Identify which cell holds the provided text, then report its [X, Y] central coordinate. 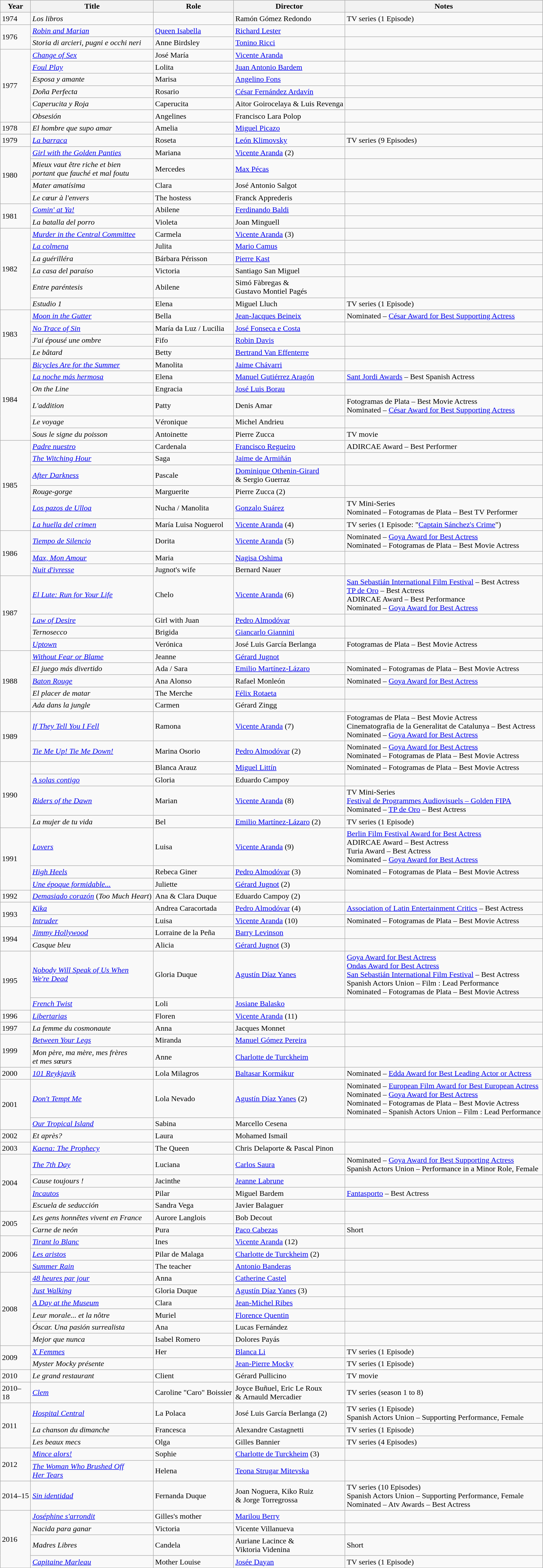
Marguerite [193, 492]
TV series (1 Episode: "Captain Sánchez's Crime") [443, 524]
Josiane Balasko [289, 1004]
The hostess [193, 198]
Juan Antonio Bardem [289, 67]
Los pazos de Ulloa [92, 508]
Florence Quentin [289, 1315]
Carmela [193, 234]
José Fonseca e Costa [289, 328]
TV series (1 Episode)Spanish Actors Union – Supporting Performance, Female [443, 1413]
Brigida [193, 632]
Amelia [193, 128]
1992 [15, 896]
Murder in the Central Committee [92, 234]
Floren [193, 1016]
Miguel Bardem [289, 1193]
Robin Davis [289, 340]
TV series (10 Episodes)Spanish Actors Union – Supporting Performance, FemaleNominated – Atv Awards – Best Actress [443, 1496]
48 heures par jour [92, 1278]
1987 [15, 613]
Leur morale... et la nôtre [92, 1315]
Chris Delaporte & Pascal Pinon [289, 1148]
Joyce Buñuel, Eric Le Roux& Arnauld Mercadier [289, 1393]
Helena [193, 1471]
Marilou Berry [289, 1516]
Teona Strugar Mitevska [289, 1471]
After Darkness [92, 475]
Title [92, 6]
Cause toujours ! [92, 1181]
Lorraine de la Peña [193, 933]
Pilar de Malaga [193, 1254]
Carne de neón [92, 1230]
Denis Amar [289, 406]
Vicente Aranda (9) [289, 847]
Une époque formidable... [92, 884]
Nominated – Goya Award for Best Supporting ActressSpanish Actors Union – Performance in a Minor Role, Female [443, 1165]
Simó Fàbregas & Gustavo Montiel Pagés [289, 287]
José Luis García Berlanga (2) [289, 1413]
Jacinthe [193, 1181]
2010 [15, 1376]
Entre paréntesis [92, 287]
Our Tropical Island [92, 1124]
Bella [193, 316]
Madres Libres [92, 1545]
Hospital Central [92, 1413]
No Trace of Sin [92, 328]
Role [193, 6]
Muriel [193, 1315]
Pilar [193, 1193]
TV series (season 1 to 8) [443, 1393]
Bob Decout [289, 1218]
Notes [443, 6]
Candela [193, 1545]
Law of Desire [92, 620]
Manolita [193, 364]
Marina Osorio [193, 751]
2000 [15, 1073]
Alicia [193, 945]
La femme du cosmonaute [92, 1028]
Blanca Arauz [193, 768]
José María [193, 55]
Dominique Othenin-Girard& Sergio Guerraz [289, 475]
Charlotte de Turckheim (3) [289, 1454]
Franck Apprederis [289, 198]
Ferdinando Baldi [289, 210]
Maria [193, 557]
Carmen [193, 705]
Caroline "Caro" Boissier [193, 1393]
If They Tell You I Fell [92, 726]
Sous le signe du poisson [92, 434]
Anne Birdsley [193, 43]
José Luis Borau [289, 389]
Her [193, 1351]
Eduardo Campoy (2) [289, 896]
Bárbara Périsson [193, 259]
La Polaca [193, 1413]
Gérard Jugnot (2) [289, 884]
2011 [15, 1425]
2012 [15, 1464]
Ana & Clara Duque [193, 896]
TV series (9 Episodes) [443, 140]
1986 [15, 553]
Mejor que nunca [92, 1339]
Casque bleu [92, 945]
Jeanne Labrune [289, 1181]
Jaime Chávarri [289, 364]
Antonio Banderas [289, 1266]
Cardenala [193, 446]
Fotogramas de Plata – Best Movie ActressNominated – César Award for Best Supporting Actress [443, 406]
1981 [15, 216]
Jimmy Hollywood [92, 933]
1983 [15, 334]
Sophie [193, 1454]
Ternosecco [92, 632]
2006 [15, 1254]
Marcello Cesena [289, 1124]
Aitor Goirocelaya & Luis Revenga [289, 104]
Laura [193, 1136]
Vicente Aranda (7) [289, 726]
Manuel Gutiérrez Aragón [289, 377]
Charlotte de Turckheim (2) [289, 1254]
Bicycles Are for the Summer [92, 364]
Riders of the Dawn [92, 801]
León Klimovsky [289, 140]
Vicente Aranda (3) [289, 234]
Jean-Michel Ribes [289, 1303]
Gilles's mother [193, 1516]
Jean-Jacques Beineix [289, 316]
Fernanda Duque [193, 1496]
TV Mini-SeriesNominated – Fotogramas de Plata – Best TV Performer [443, 508]
French Twist [92, 1004]
Girl with Juan [193, 620]
Without Fear or Blame [92, 657]
1990 [15, 795]
María Luisa Noguerol [193, 524]
Nacida para ganar [92, 1529]
José Luis García Berlanga [289, 644]
Rafael Monleón [289, 681]
Gérard Jugnot [289, 657]
Gérard Pullicino [289, 1376]
Just Walking [92, 1291]
Josée Dayan [289, 1562]
Óscar. Una pasión surrealista [92, 1327]
Capitaine Marleau [92, 1562]
Mater amatísima [92, 186]
Richard Lester [289, 31]
Angelines [193, 116]
1976 [15, 37]
José Antonio Salgot [289, 186]
Kika [92, 908]
Roseta [193, 140]
Ramona [193, 726]
1977 [15, 85]
1984 [15, 399]
1995 [15, 980]
The Woman Who Brushed Off Her Tears [92, 1471]
The 7th Day [92, 1165]
Dorita [193, 541]
Agustín Díaz Yanes [289, 974]
Ines [193, 1242]
Lovers [92, 847]
Javier Balaguer [289, 1205]
Véronique [193, 422]
Ana Alonso [193, 681]
1982 [15, 269]
Et après? [92, 1136]
Carlos Saura [289, 1165]
Les beaux mecs [92, 1442]
Padre nuestro [92, 446]
Patty [193, 406]
Emilio Martínez-Lázaro (2) [289, 821]
Berlin Film Festival Award for Best ActressADIRCAE Award – Best ActressTuria Award – Best ActressNominated – Goya Award for Best Actress [443, 847]
María da Luz / Lucilia [193, 328]
Pascale [193, 475]
La chanson du dimanche [92, 1430]
1978 [15, 128]
Uptown [92, 644]
Girl with the Golden Panties [92, 153]
Violeta [193, 222]
El juego más divertido [92, 669]
Les aristos [92, 1254]
1989 [15, 737]
Agustín Díaz Yanes (3) [289, 1291]
Andrea Caracortada [193, 908]
1993 [15, 915]
Rosario [193, 92]
Mercedes [193, 169]
2009 [15, 1357]
La guérilléra [92, 259]
Bel [193, 821]
A solas contigo [92, 780]
Olga [193, 1442]
Vicente Aranda (6) [289, 595]
Tiempo de Silencio [92, 541]
Max, Mon Amour [92, 557]
101 Reykjavík [92, 1073]
Miguel Lluch [289, 304]
Queen Isabella [193, 31]
Moon in the Gutter [92, 316]
Michel Andrieu [289, 422]
Storia di arcieri, pugni e occhi neri [92, 43]
Robin and Marian [92, 31]
2005 [15, 1224]
Association of Latin Entertainment Critics – Best Actress [443, 908]
Emilio Martínez-Lázaro [289, 669]
A Day at the Museum [92, 1303]
Nuit d'ivresse [92, 570]
Change of Sex [92, 55]
Comin' at Ya! [92, 210]
Sant Jordi Awards – Best Spanish Actress [443, 377]
Bernard Nauer [289, 570]
Joan Noguera, Kiko Ruiz & Jorge Torregrossa [289, 1496]
Pierre Zucca (2) [289, 492]
Sin identidad [92, 1496]
Intruder [92, 921]
Lola Nevado [193, 1098]
Joan Minguell [289, 222]
Gilles Bannier [289, 1442]
L'addition [92, 406]
Vicente Aranda (4) [289, 524]
Year [15, 6]
2004 [15, 1183]
Le cœur à l'envers [92, 198]
1980 [15, 175]
Chelo [193, 595]
El placer de matar [92, 693]
Miguel Picazo [289, 128]
Lola Milagros [193, 1073]
Paco Cabezas [289, 1230]
1985 [15, 485]
TV Mini-SeriesFestival de Programmes Audiovisuels – Golden FIPANominated – TP de Oro – Best Actress [443, 801]
Tie Me Up! Tie Me Down! [92, 751]
La huella del crimen [92, 524]
Blanca Li [289, 1351]
Don't Tempt Me [92, 1098]
Los libros [92, 19]
Tonino Ricci [289, 43]
Rouge-gorge [92, 492]
Sandra Vega [193, 1205]
Pedro Almodóvar (4) [289, 908]
High Heels [92, 872]
X Femmes [92, 1351]
Pedro Almodóvar [289, 620]
Between Your Legs [92, 1040]
Vicente Aranda (2) [289, 153]
Nagisa Oshima [289, 557]
Demasiado corazón (Too Much Heart) [92, 896]
Ada / Sara [193, 669]
Loli [193, 1004]
Client [193, 1376]
Sabina [193, 1124]
Vicente Aranda [289, 55]
Baltasar Kormákur [289, 1073]
Gérard Jugnot (3) [289, 945]
Barry Levinson [289, 933]
Vicente Aranda (5) [289, 541]
Gérard Zingg [289, 705]
Bertrand Van Effenterre [289, 352]
Marisa [193, 79]
Fifo [193, 340]
ADIRCAE Award – Best Performer [443, 446]
Director [289, 6]
Clem [92, 1393]
Auriane Lacince & Viktoria Videnina [289, 1545]
2001 [15, 1105]
Charlotte de Turckheim [289, 1057]
The Witching Hour [92, 459]
Fotogramas de Plata – Best Movie ActressCinematografia de la Generalitat de Catalunya – Best ActressNominated – Goya Award for Best Actress [443, 726]
1974 [15, 19]
Verónica [193, 644]
Pura [193, 1230]
Joséphine s'arrondit [92, 1516]
Mon père, ma mère, mes frères et mes sœurs [92, 1057]
2008 [15, 1309]
Miguel Littín [289, 768]
Ramón Gómez Redondo [289, 19]
Foul Play [92, 67]
La barraca [92, 140]
J'ai épousé une ombre [92, 340]
2010–18 [15, 1393]
Les gens honnêtes vivent en France [92, 1218]
Julita [193, 246]
Mother Louise [193, 1562]
César Fernández Ardavín [289, 92]
Saga [193, 459]
1991 [15, 859]
Jean-Pierre Mocky [289, 1364]
Caperucita y Roja [92, 104]
Esposa y amante [92, 79]
Aurore Langlois [193, 1218]
Anne [193, 1057]
Kaena: The Prophecy [92, 1148]
Francisco Lara Polop [289, 116]
1996 [15, 1016]
Rebeca Giner [193, 872]
Miranda [193, 1040]
Félix Rotaeta [289, 693]
Le bâtard [92, 352]
Tirant lo Blanc [92, 1242]
Vicente Aranda (11) [289, 1016]
La mujer de tu vida [92, 821]
Vicente Aranda (12) [289, 1242]
Engracia [193, 389]
Giancarlo Giannini [289, 632]
Mieux vaut être riche et bien portant que fauché et mal foutu [92, 169]
Obsesión [92, 116]
Pierre Kast [289, 259]
Catherine Castel [289, 1278]
Incautos [92, 1193]
Jaime de Armiñán [289, 459]
2016 [15, 1539]
Nominated – César Award for Best Supporting Actress [443, 316]
El Lute: Run for Your Life [92, 595]
Lucas Fernández [289, 1327]
Baton Rouge [92, 681]
Ada dans la jungle [92, 705]
Pedro Almodóvar (3) [289, 872]
Santiago San Miguel [289, 271]
Dolores Payás [289, 1339]
Nominated – Goya Award for Best Actress [443, 681]
Alexandre Castagnetti [289, 1430]
Fotogramas de Plata – Best Movie Actress [443, 644]
Vicente Aranda (10) [289, 921]
Agustín Díaz Yanes (2) [289, 1098]
Caperucita [193, 104]
Nucha / Manolita [193, 508]
On the Line [92, 389]
Lolita [193, 67]
La batalla del porro [92, 222]
Nominated – Edda Award for Best Leading Actor or Actress [443, 1073]
Mario Camus [289, 246]
2002 [15, 1136]
2003 [15, 1148]
Vicente Aranda (8) [289, 801]
Isabel Romero [193, 1339]
Summer Rain [92, 1266]
Luciana [193, 1165]
Libertarias [92, 1016]
La noche más hermosa [92, 377]
Doña Perfecta [92, 92]
The Merche [193, 693]
Mariana [193, 153]
Betty [193, 352]
Marian [193, 801]
1979 [15, 140]
Le voyage [92, 422]
Jugnot's wife [193, 570]
La casa del paraíso [92, 271]
La colmena [92, 246]
Mohamed Ismail [289, 1136]
Le grand restaurant [92, 1376]
The Queen [193, 1148]
Max Pécas [289, 169]
Angelino Fons [289, 79]
The teacher [193, 1266]
Eduardo Campoy [289, 780]
1997 [15, 1028]
Gloria [193, 780]
Pedro Almodóvar (2) [289, 751]
2014–15 [15, 1496]
1994 [15, 939]
1999 [15, 1051]
Vicente Villanueva [289, 1529]
Pierre Zucca [289, 434]
Nobody Will Speak of Us When We're Dead [92, 974]
Fantasporto – Best Actress [443, 1193]
Gonzalo Suárez [289, 508]
Escuela de seducción [92, 1205]
Antoinette [193, 434]
Manuel Gómez Pereira [289, 1040]
Jeanne [193, 657]
Mince alors! [92, 1454]
Myster Mocky présente [92, 1364]
1988 [15, 681]
Juliette [193, 884]
Estudio 1 [92, 304]
Jacques Monnet [289, 1028]
Ana [193, 1327]
El hombre que supo amar [92, 128]
TV series (4 Episodes) [443, 1442]
Francesca [193, 1430]
Francisco Regueiro [289, 446]
